Find where the given text appears and provide that cell's center as (X, Y) coordinate. 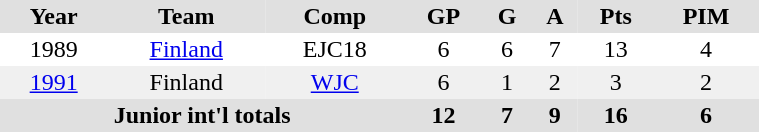
A (555, 16)
12 (443, 116)
Team (186, 16)
1991 (54, 82)
1989 (54, 50)
Comp (334, 16)
Pts (616, 16)
PIM (706, 16)
EJC18 (334, 50)
9 (555, 116)
G (508, 16)
4 (706, 50)
Junior int'l totals (202, 116)
WJC (334, 82)
GP (443, 16)
Year (54, 16)
1 (508, 82)
16 (616, 116)
13 (616, 50)
3 (616, 82)
